Scan for the cell matching the given text and deliver its (X, Y) coordinate at center. 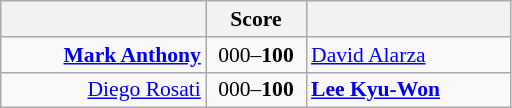
Lee Kyu-Won (408, 90)
Diego Rosati (104, 90)
David Alarza (408, 55)
Mark Anthony (104, 55)
Score (256, 19)
